For the text-containing cell, return its midpoint in (X, Y) coordinate format. 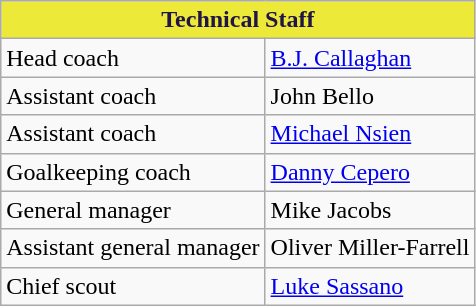
General manager (133, 210)
Luke Sassano (370, 286)
Michael Nsien (370, 134)
Goalkeeping coach (133, 172)
Oliver Miller-Farrell (370, 248)
B.J. Callaghan (370, 58)
Technical Staff (238, 20)
Head coach (133, 58)
Mike Jacobs (370, 210)
Chief scout (133, 286)
Danny Cepero (370, 172)
Assistant general manager (133, 248)
John Bello (370, 96)
